From the cell containing the given text, extract its center point as (X, Y) coordinate. 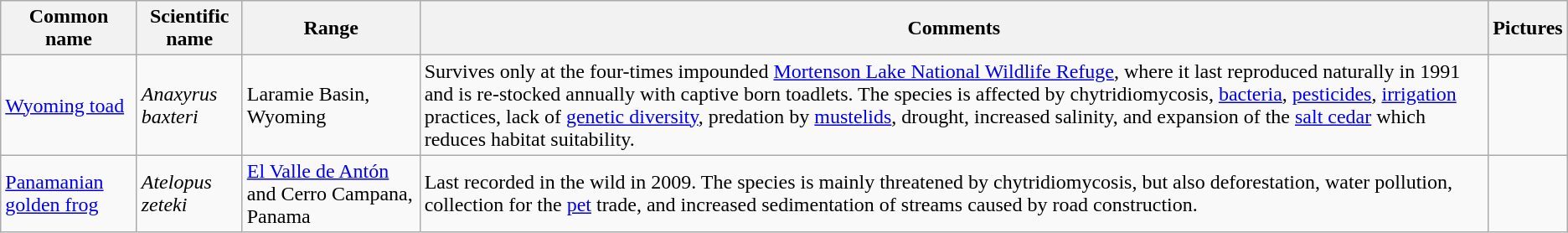
Atelopus zeteki (189, 194)
El Valle de Antón and Cerro Campana, Panama (331, 194)
Laramie Basin, Wyoming (331, 106)
Common name (69, 28)
Range (331, 28)
Comments (953, 28)
Scientific name (189, 28)
Anaxyrus baxteri (189, 106)
Panamanian golden frog (69, 194)
Pictures (1528, 28)
Wyoming toad (69, 106)
